Detect which cell encompasses the target text, then output its [x, y] center coordinate. 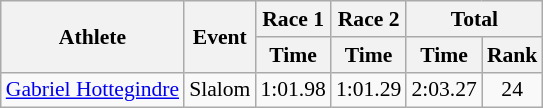
Rank [512, 55]
1:01.98 [292, 90]
24 [512, 90]
Event [220, 36]
2:03.27 [444, 90]
Race 1 [292, 19]
Slalom [220, 90]
Race 2 [368, 19]
Athlete [92, 36]
1:01.29 [368, 90]
Gabriel Hottegindre [92, 90]
Total [474, 19]
